Locate the cell with the specified text and output its [X, Y] center coordinate. 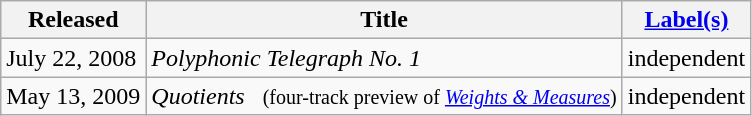
Quotients (four-track preview of Weights & Measures) [384, 96]
July 22, 2008 [74, 58]
Released [74, 20]
Label(s) [686, 20]
May 13, 2009 [74, 96]
Title [384, 20]
Polyphonic Telegraph No. 1 [384, 58]
